Find where the given text appears and provide that cell's center as [x, y] coordinate. 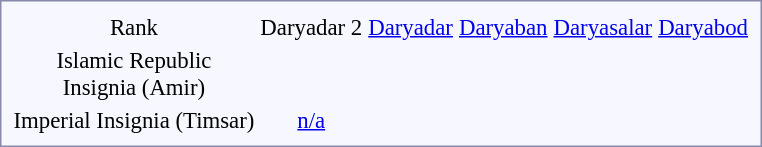
Daryadar 2 [312, 27]
Imperial Insignia (Timsar) [134, 120]
Daryasalar [603, 27]
n/a [312, 120]
Rank [134, 27]
Islamic RepublicInsignia (Amir) [134, 74]
Daryabod [704, 27]
Daryaban [503, 27]
Daryadar [411, 27]
